Search for the cell housing the specified text and yield its [x, y] center coordinate. 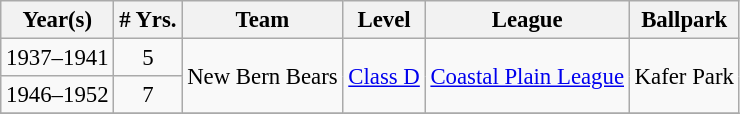
Coastal Plain League [527, 76]
1946–1952 [58, 95]
Kafer Park [684, 76]
1937–1941 [58, 58]
Level [384, 20]
7 [148, 95]
League [527, 20]
5 [148, 58]
Ballpark [684, 20]
Team [262, 20]
# Yrs. [148, 20]
New Bern Bears [262, 76]
Year(s) [58, 20]
Class D [384, 76]
